Output the (X, Y) coordinate of the center of the cell containing the given text.  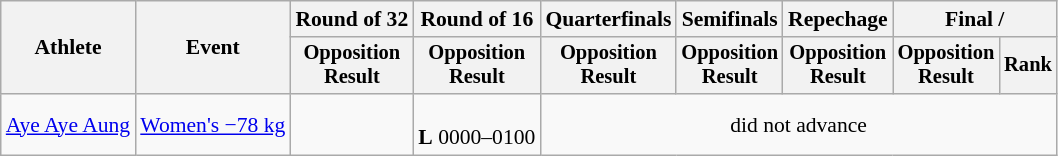
Aye Aye Aung (68, 124)
Final / (975, 19)
Women's −78 kg (212, 124)
did not advance (798, 124)
Event (212, 48)
Semifinals (730, 19)
Round of 32 (352, 19)
Quarterfinals (608, 19)
Rank (1028, 66)
L 0000–0100 (476, 124)
Repechage (838, 19)
Athlete (68, 48)
Round of 16 (476, 19)
